Scan for the cell matching the given text and deliver its [X, Y] coordinate at center. 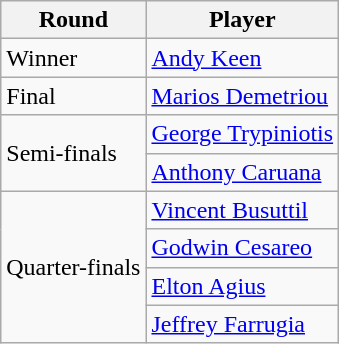
Anthony Caruana [242, 172]
Round [74, 20]
Elton Agius [242, 286]
Andy Keen [242, 58]
George Trypiniotis [242, 134]
Player [242, 20]
Quarter-finals [74, 267]
Marios Demetriou [242, 96]
Vincent Busuttil [242, 210]
Winner [74, 58]
Godwin Cesareo [242, 248]
Jeffrey Farrugia [242, 324]
Semi-finals [74, 153]
Final [74, 96]
